Provide the [x, y] coordinate of the cell's center where the given text is located.  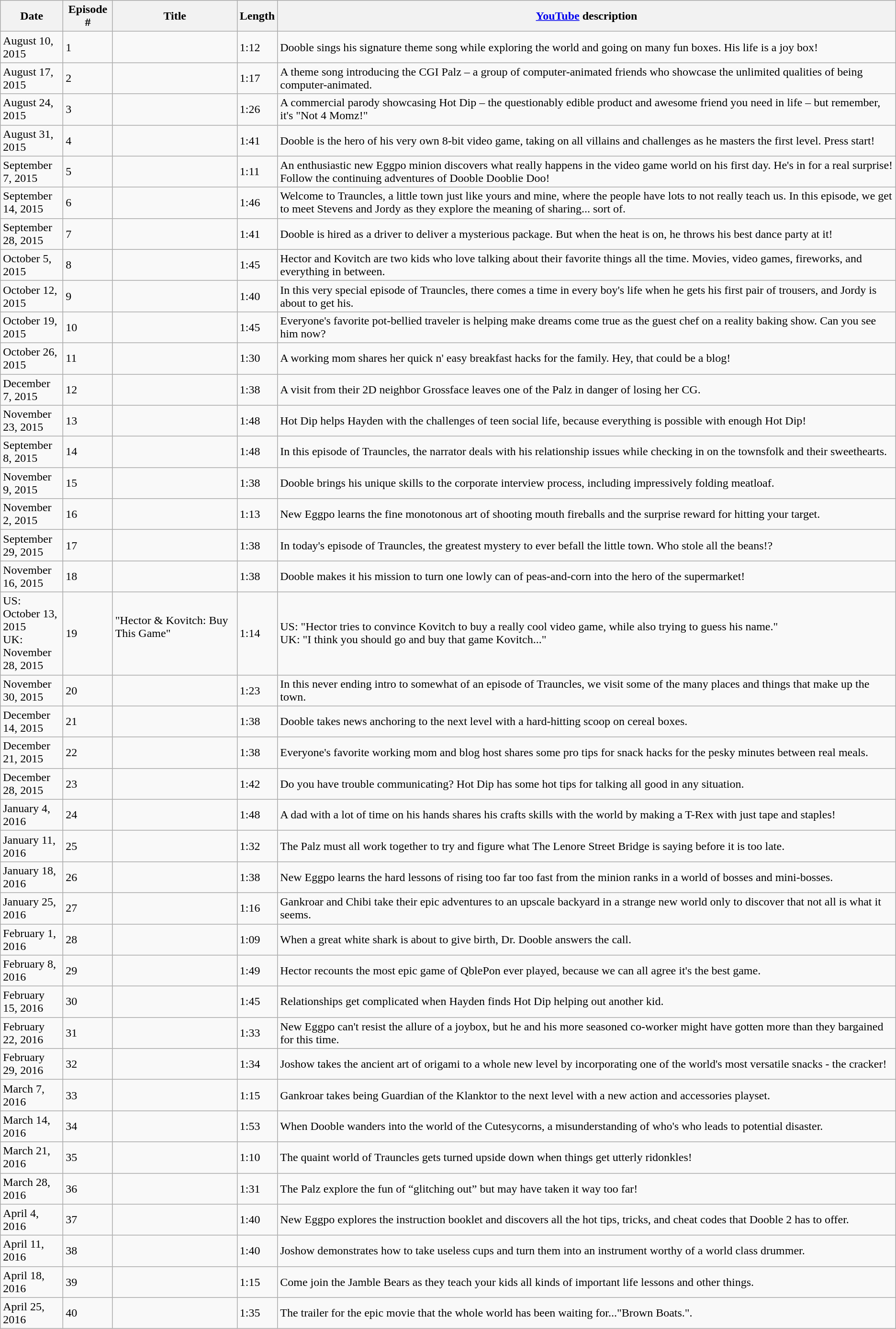
2 [88, 78]
Dooble takes news anchoring to the next level with a hard-hitting scoop on cereal boxes. [587, 722]
In today's episode of Trauncles, the greatest mystery to ever befall the little town. Who stole all the beans!? [587, 546]
"Hector & Kovitch: Buy This Game" [175, 634]
Joshow takes the ancient art of origami to a whole new level by incorporating one of the world's most versatile snacks - the cracker! [587, 1064]
1:09 [257, 939]
April 4, 2016 [32, 1219]
September 29, 2015 [32, 546]
September 7, 2015 [32, 171]
Title [175, 16]
April 11, 2016 [32, 1251]
February 8, 2016 [32, 971]
August 24, 2015 [32, 109]
The quaint world of Trauncles gets turned upside down when things get utterly ridonkles! [587, 1157]
15 [88, 483]
February 29, 2016 [32, 1064]
Length [257, 16]
20 [88, 690]
24 [88, 815]
1:17 [257, 78]
A working mom shares her quick n' easy breakfast hacks for the family. Hey, that could be a blog! [587, 358]
1:12 [257, 47]
1:34 [257, 1064]
October 26, 2015 [32, 358]
21 [88, 722]
March 7, 2016 [32, 1095]
The trailer for the epic movie that the whole world has been waiting for..."Brown Boats.". [587, 1313]
40 [88, 1313]
A dad with a lot of time on his hands shares his crafts skills with the world by making a T-Rex with just tape and staples! [587, 815]
January 25, 2016 [32, 908]
31 [88, 1033]
38 [88, 1251]
Hot Dip helps Hayden with the challenges of teen social life, because everything is possible with enough Hot Dip! [587, 421]
1:42 [257, 784]
In this never ending intro to somewhat of an episode of Trauncles, we visit some of the many places and things that make up the town. [587, 690]
February 1, 2016 [32, 939]
1:13 [257, 514]
16 [88, 514]
New Eggpo explores the instruction booklet and discovers all the hot tips, tricks, and cheat codes that Dooble 2 has to offer. [587, 1219]
A visit from their 2D neighbor Grossface leaves one of the Palz in danger of losing her CG. [587, 390]
1:14 [257, 634]
February 15, 2016 [32, 1002]
January 11, 2016 [32, 846]
3 [88, 109]
November 23, 2015 [32, 421]
11 [88, 358]
When Dooble wanders into the world of the Cutesycorns, a misunderstanding of who's who leads to potential disaster. [587, 1127]
YouTube description [587, 16]
September 14, 2015 [32, 203]
Episode # [88, 16]
1:30 [257, 358]
36 [88, 1189]
9 [88, 296]
29 [88, 971]
Date [32, 16]
March 21, 2016 [32, 1157]
7 [88, 234]
35 [88, 1157]
10 [88, 327]
14 [88, 452]
November 16, 2015 [32, 576]
US: October 13, 2015UK: November 28, 2015 [32, 634]
1:16 [257, 908]
Dooble is the hero of his very own 8-bit video game, taking on all villains and challenges as he masters the first level. Press start! [587, 141]
25 [88, 846]
When a great white shark is about to give birth, Dr. Dooble answers the call. [587, 939]
27 [88, 908]
February 22, 2016 [32, 1033]
Dooble sings his signature theme song while exploring the world and going on many fun boxes. His life is a joy box! [587, 47]
April 18, 2016 [32, 1282]
1:26 [257, 109]
1:49 [257, 971]
A commercial parody showcasing Hot Dip – the questionably edible product and awesome friend you need in life – but remember, it's "Not 4 Momz!" [587, 109]
Dooble brings his unique skills to the corporate interview process, including impressively folding meatloaf. [587, 483]
Relationships get complicated when Hayden finds Hot Dip helping out another kid. [587, 1002]
New Eggpo learns the hard lessons of rising too far too fast from the minion ranks in a world of bosses and mini-bosses. [587, 877]
33 [88, 1095]
Everyone's favorite working mom and blog host shares some pro tips for snack hacks for the pesky minutes between real meals. [587, 752]
37 [88, 1219]
4 [88, 141]
34 [88, 1127]
March 14, 2016 [32, 1127]
8 [88, 265]
22 [88, 752]
30 [88, 1002]
1:33 [257, 1033]
Hector and Kovitch are two kids who love talking about their favorite things all the time. Movies, video games, fireworks, and everything in between. [587, 265]
Dooble makes it his mission to turn one lowly can of peas-and-corn into the hero of the supermarket! [587, 576]
1 [88, 47]
Come join the Jamble Bears as they teach your kids all kinds of important life lessons and other things. [587, 1282]
October 19, 2015 [32, 327]
In this episode of Trauncles, the narrator deals with his relationship issues while checking in on the townsfolk and their sweethearts. [587, 452]
17 [88, 546]
October 12, 2015 [32, 296]
November 2, 2015 [32, 514]
A theme song introducing the CGI Palz – a group of computer-animated friends who showcase the unlimited qualities of being computer-animated. [587, 78]
Everyone's favorite pot-bellied traveler is helping make dreams come true as the guest chef on a reality baking show. Can you see him now? [587, 327]
December 7, 2015 [32, 390]
October 5, 2015 [32, 265]
August 17, 2015 [32, 78]
August 31, 2015 [32, 141]
Dooble is hired as a driver to deliver a mysterious package. But when the heat is on, he throws his best dance party at it! [587, 234]
September 8, 2015 [32, 452]
1:53 [257, 1127]
1:11 [257, 171]
Joshow demonstrates how to take useless cups and turn them into an instrument worthy of a world class drummer. [587, 1251]
12 [88, 390]
26 [88, 877]
March 28, 2016 [32, 1189]
1:23 [257, 690]
April 25, 2016 [32, 1313]
Do you have trouble communicating? Hot Dip has some hot tips for talking all good in any situation. [587, 784]
6 [88, 203]
January 4, 2016 [32, 815]
5 [88, 171]
1:32 [257, 846]
November 30, 2015 [32, 690]
1:46 [257, 203]
18 [88, 576]
23 [88, 784]
13 [88, 421]
New Eggpo can't resist the allure of a joybox, but he and his more seasoned co-worker might have gotten more than they bargained for this time. [587, 1033]
December 14, 2015 [32, 722]
August 10, 2015 [32, 47]
1:31 [257, 1189]
32 [88, 1064]
Gankroar and Chibi take their epic adventures to an upscale backyard in a strange new world only to discover that not all is what it seems. [587, 908]
Hector recounts the most epic game of QblePon ever played, because we can all agree it's the best game. [587, 971]
39 [88, 1282]
September 28, 2015 [32, 234]
19 [88, 634]
28 [88, 939]
1:10 [257, 1157]
December 21, 2015 [32, 752]
The Palz explore the fun of “glitching out” but may have taken it way too far! [587, 1189]
January 18, 2016 [32, 877]
1:35 [257, 1313]
Gankroar takes being Guardian of the Klanktor to the next level with a new action and accessories playset. [587, 1095]
December 28, 2015 [32, 784]
The Palz must all work together to try and figure what The Lenore Street Bridge is saying before it is too late. [587, 846]
November 9, 2015 [32, 483]
New Eggpo learns the fine monotonous art of shooting mouth fireballs and the surprise reward for hitting your target. [587, 514]
